Locate the cell with the specified text and output its (x, y) center coordinate. 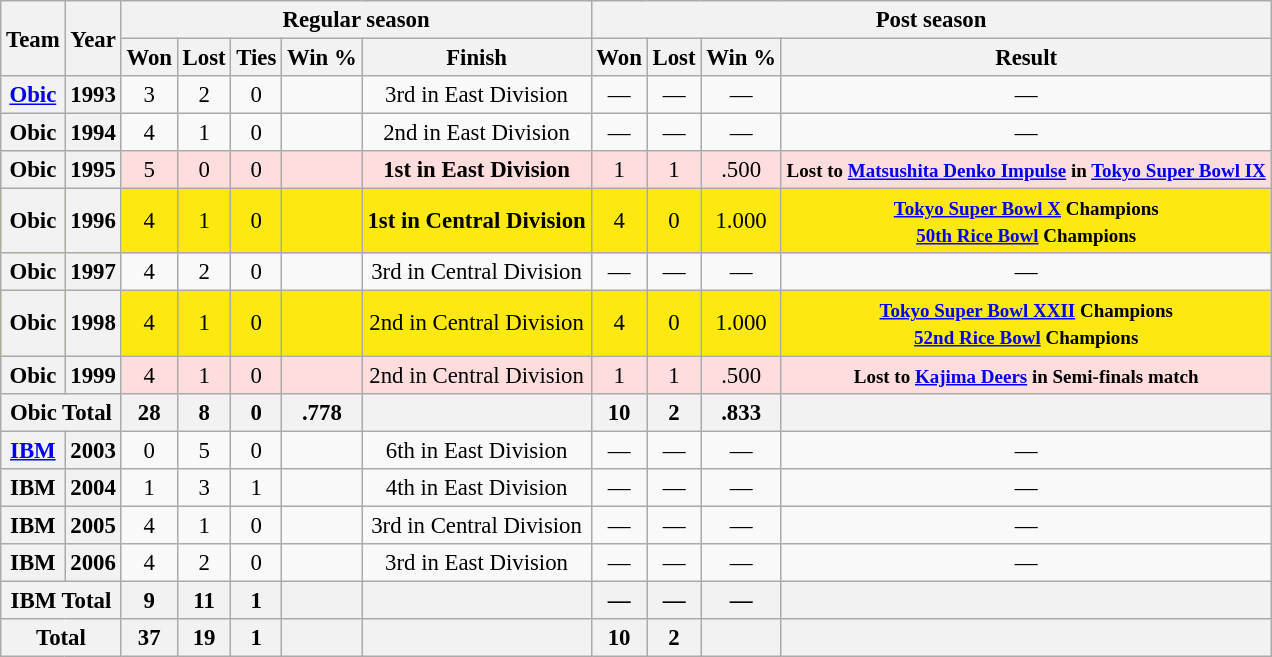
2006 (93, 563)
Tokyo Super Bowl X Champions50th Rice Bowl Champions (1026, 222)
2003 (93, 450)
1998 (93, 324)
2nd in East Division (476, 133)
1999 (93, 375)
Team (33, 38)
.833 (741, 412)
1994 (93, 133)
Year (93, 38)
9 (149, 600)
4th in East Division (476, 487)
28 (149, 412)
2005 (93, 525)
Post season (931, 20)
.778 (322, 412)
Regular season (356, 20)
8 (204, 412)
Ties (256, 58)
1997 (93, 273)
Lost to Matsushita Denko Impulse in Tokyo Super Bowl IX (1026, 170)
Finish (476, 58)
19 (204, 638)
1993 (93, 95)
Tokyo Super Bowl XXII Champions52nd Rice Bowl Champions (1026, 324)
37 (149, 638)
Obic Total (61, 412)
Result (1026, 58)
1995 (93, 170)
1st in East Division (476, 170)
2004 (93, 487)
6th in East Division (476, 450)
Lost to Kajima Deers in Semi-finals match (1026, 375)
Total (61, 638)
11 (204, 600)
1996 (93, 222)
IBM Total (61, 600)
1st in Central Division (476, 222)
